Detect which cell encompasses the target text, then output its [X, Y] center coordinate. 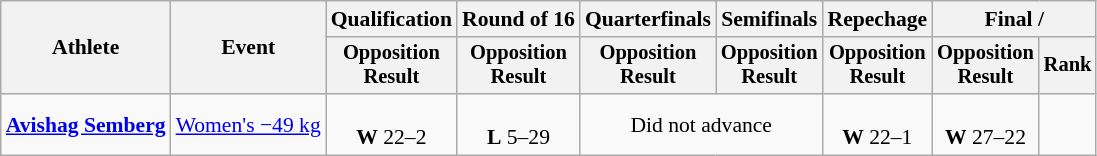
Women's −49 kg [248, 124]
W 27–22 [986, 124]
Qualification [392, 19]
Round of 16 [518, 19]
Event [248, 48]
W 22–1 [878, 124]
Avishag Semberg [86, 124]
Rank [1068, 66]
Repechage [878, 19]
Semifinals [770, 19]
L 5–29 [518, 124]
Athlete [86, 48]
Final / [1014, 19]
Did not advance [702, 124]
W 22–2 [392, 124]
Quarterfinals [648, 19]
